Provide the [X, Y] coordinate of the cell's center where the given text is located.  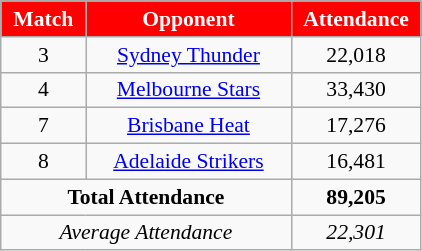
33,430 [356, 90]
Match [44, 19]
Sydney Thunder [188, 55]
17,276 [356, 126]
16,481 [356, 162]
Melbourne Stars [188, 90]
Adelaide Strikers [188, 162]
4 [44, 90]
Total Attendance [146, 197]
Average Attendance [146, 233]
Brisbane Heat [188, 126]
22,301 [356, 233]
8 [44, 162]
Attendance [356, 19]
89,205 [356, 197]
Opponent [188, 19]
7 [44, 126]
22,018 [356, 55]
3 [44, 55]
